Locate the cell with the specified text and output its (X, Y) center coordinate. 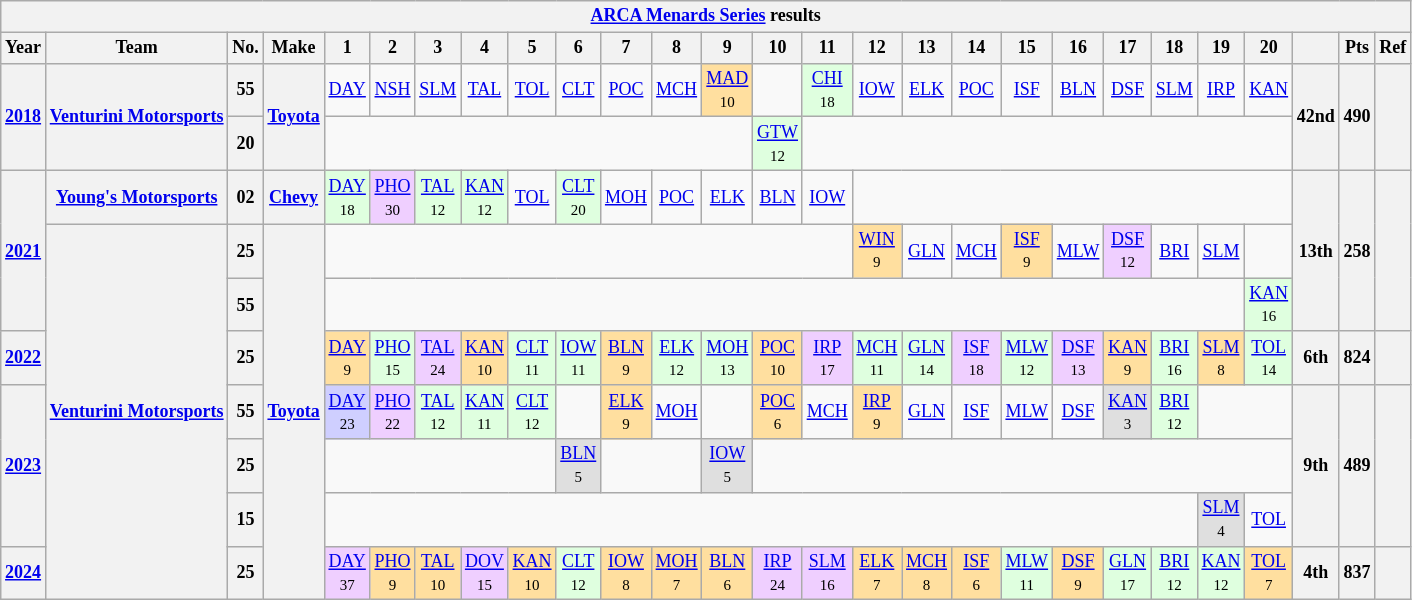
DAY (347, 90)
TOL14 (1269, 358)
42nd (1316, 116)
MLW12 (1026, 358)
6 (578, 48)
IRP (1221, 90)
3 (438, 48)
2023 (24, 466)
CLT20 (578, 197)
2018 (24, 116)
DSF12 (1128, 251)
CHI18 (827, 90)
13th (1316, 250)
PHO15 (392, 358)
489 (1357, 466)
ISF18 (976, 358)
DAY18 (347, 197)
MCH11 (877, 358)
KAN9 (1128, 358)
ELK12 (676, 358)
9 (728, 48)
POC10 (778, 358)
MAD10 (728, 90)
14 (976, 48)
CLT11 (532, 358)
BLN5 (578, 466)
KAN (1269, 90)
ARCA Menards Series results (706, 16)
BRI16 (1174, 358)
BLN6 (728, 573)
490 (1357, 116)
KAN11 (485, 412)
Young's Motorsports (136, 197)
KAN3 (1128, 412)
Chevy (294, 197)
SLM8 (1221, 358)
13 (927, 48)
10 (778, 48)
TAL24 (438, 358)
BLN9 (626, 358)
DAY37 (347, 573)
GTW12 (778, 144)
19 (1221, 48)
16 (1078, 48)
BRI (1174, 251)
PHO30 (392, 197)
POC6 (778, 412)
Team (136, 48)
SLM16 (827, 573)
IRP24 (778, 573)
No. (246, 48)
MCH8 (927, 573)
IOW5 (728, 466)
IRP9 (877, 412)
4 (485, 48)
258 (1357, 250)
2021 (24, 250)
2 (392, 48)
NSH (392, 90)
Pts (1357, 48)
Ref (1393, 48)
8 (676, 48)
824 (1357, 358)
TAL (485, 90)
MLW11 (1026, 573)
TOL7 (1269, 573)
Make (294, 48)
MOH13 (728, 358)
SLM4 (1221, 519)
7 (626, 48)
ELK9 (626, 412)
MOH7 (676, 573)
IOW11 (578, 358)
837 (1357, 573)
17 (1128, 48)
ISF6 (976, 573)
IOW8 (626, 573)
4th (1316, 573)
DOV15 (485, 573)
12 (877, 48)
KAN16 (1269, 305)
1 (347, 48)
5 (532, 48)
ELK7 (877, 573)
PHO9 (392, 573)
DAY23 (347, 412)
02 (246, 197)
CLT (578, 90)
TAL10 (438, 573)
2022 (24, 358)
GLN17 (1128, 573)
ISF9 (1026, 251)
DAY9 (347, 358)
GLN14 (927, 358)
6th (1316, 358)
IRP17 (827, 358)
DSF9 (1078, 573)
PHO22 (392, 412)
DSF13 (1078, 358)
WIN9 (877, 251)
Year (24, 48)
9th (1316, 466)
2024 (24, 573)
18 (1174, 48)
11 (827, 48)
